Return (x, y) of the center of cell containing provided text 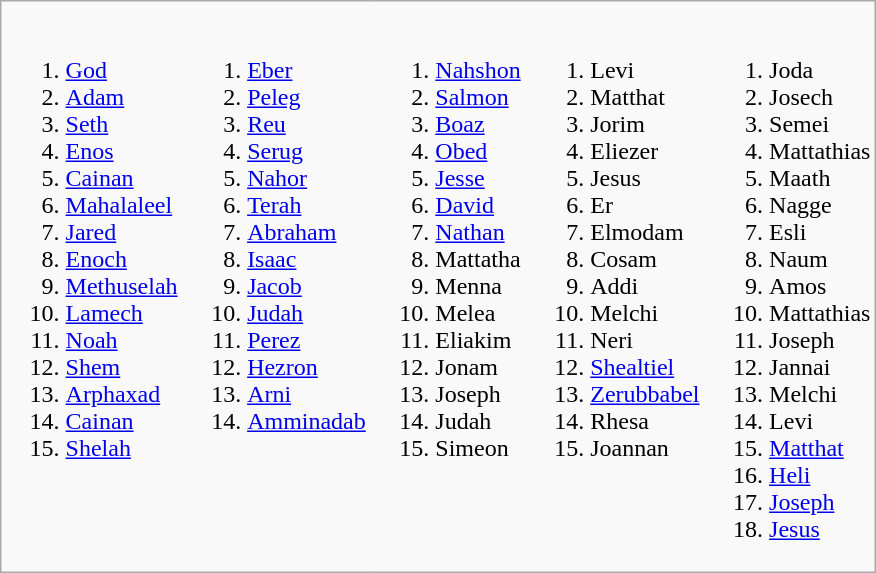
Nahshon Salmon Boaz Obed Jesse David Nathan Mattatha Menna Melea Eliakim Jonam Joseph Judah Simeon (448, 287)
Joda Josech Semei Mattathias Maath Nagge Esli Naum Amos Mattathias Joseph Jannai Melchi Levi Matthat Heli Joseph Jesus (790, 287)
Eber Peleg Reu Serug Nahor Terah Abraham Isaac Jacob Judah Perez Hezron Arni Amminadab (276, 287)
God Adam Seth Enos Cainan Mahalaleel Jared Enoch Methuselah Lamech Noah Shem Arphaxad Cainan Shelah (91, 287)
Levi Matthat Jorim Eliezer Jesus Er Elmodam Cosam Addi Melchi Neri Shealtiel Zerubbabel Rhesa Joannan (614, 287)
